Determine the (x, y) coordinate at the center of the cell enclosing the given text.  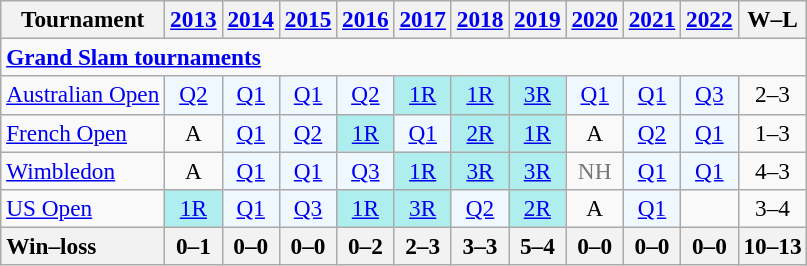
2021 (652, 19)
NH (594, 170)
1–3 (772, 133)
10–13 (772, 246)
Win–loss (83, 246)
2016 (366, 19)
2019 (538, 19)
Tournament (83, 19)
3–4 (772, 208)
Wimbledon (83, 170)
Australian Open (83, 95)
4–3 (772, 170)
2015 (308, 19)
US Open (83, 208)
French Open (83, 133)
Grand Slam tournaments (404, 57)
2013 (194, 19)
3–3 (480, 246)
W–L (772, 19)
2022 (710, 19)
2017 (422, 19)
5–4 (538, 246)
0–1 (194, 246)
2014 (250, 19)
0–2 (366, 246)
2020 (594, 19)
2018 (480, 19)
